Provide the [x, y] coordinate of the cell's center where the given text is located.  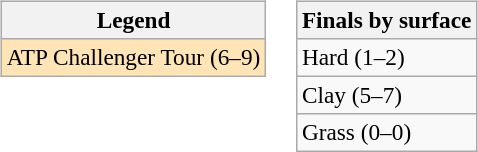
Legend [133, 20]
Finals by surface [387, 20]
Hard (1–2) [387, 57]
Clay (5–7) [387, 95]
ATP Challenger Tour (6–9) [133, 57]
Grass (0–0) [387, 133]
